Locate the cell with the specified text and output its (X, Y) center coordinate. 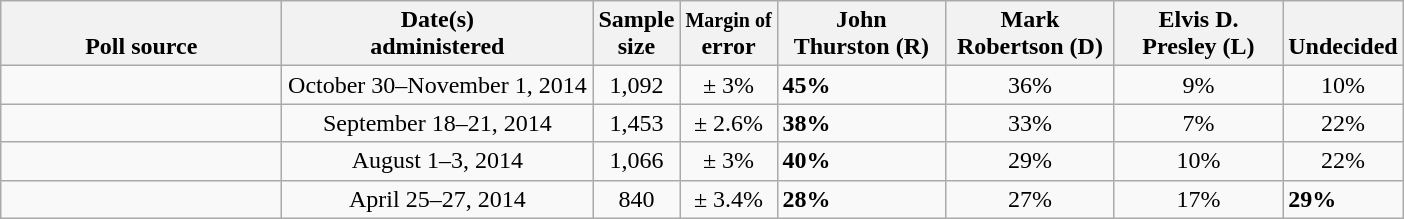
840 (636, 199)
1,092 (636, 85)
45% (862, 85)
August 1–3, 2014 (438, 161)
April 25–27, 2014 (438, 199)
38% (862, 123)
October 30–November 1, 2014 (438, 85)
Undecided (1343, 34)
Margin oferror (728, 34)
Samplesize (636, 34)
± 2.6% (728, 123)
28% (862, 199)
7% (1198, 123)
JohnThurston (R) (862, 34)
Elvis D.Presley (L) (1198, 34)
September 18–21, 2014 (438, 123)
Poll source (142, 34)
1,066 (636, 161)
17% (1198, 199)
40% (862, 161)
9% (1198, 85)
33% (1030, 123)
1,453 (636, 123)
Date(s)administered (438, 34)
36% (1030, 85)
27% (1030, 199)
± 3.4% (728, 199)
MarkRobertson (D) (1030, 34)
